Locate the cell with the specified text and output its (x, y) center coordinate. 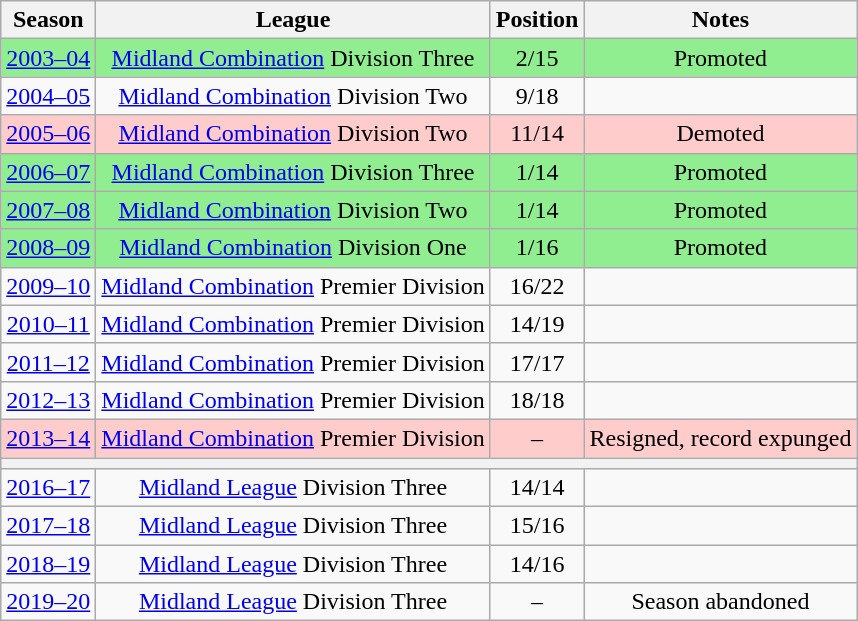
18/18 (537, 400)
Position (537, 20)
1/16 (537, 248)
Resigned, record expunged (720, 438)
14/16 (537, 564)
2005–06 (48, 134)
2018–19 (48, 564)
League (293, 20)
Season (48, 20)
Notes (720, 20)
2017–18 (48, 526)
2009–10 (48, 286)
Demoted (720, 134)
2012–13 (48, 400)
2013–14 (48, 438)
Season abandoned (720, 602)
Midland Combination Division One (293, 248)
2004–05 (48, 96)
2/15 (537, 58)
2003–04 (48, 58)
2019–20 (48, 602)
2011–12 (48, 362)
17/17 (537, 362)
2010–11 (48, 324)
2016–17 (48, 488)
11/14 (537, 134)
14/14 (537, 488)
16/22 (537, 286)
9/18 (537, 96)
2007–08 (48, 210)
15/16 (537, 526)
2006–07 (48, 172)
14/19 (537, 324)
2008–09 (48, 248)
